Extract the (X, Y) coordinate from the center of the cell holding the provided text.  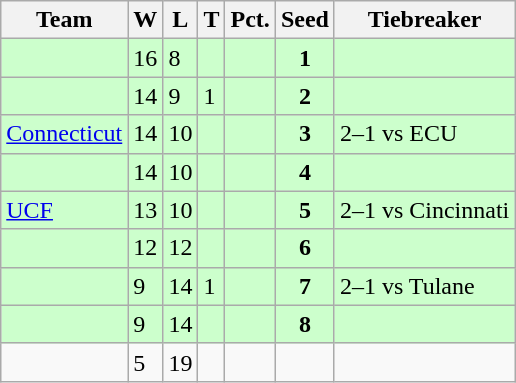
19 (180, 362)
Pct. (250, 20)
16 (146, 58)
2–1 vs ECU (424, 134)
T (212, 20)
4 (304, 172)
W (146, 20)
Seed (304, 20)
6 (304, 248)
2–1 vs Tulane (424, 286)
13 (146, 210)
Connecticut (64, 134)
2 (304, 96)
3 (304, 134)
Tiebreaker (424, 20)
7 (304, 286)
UCF (64, 210)
Team (64, 20)
2–1 vs Cincinnati (424, 210)
L (180, 20)
